For the text-containing cell, return its midpoint in [x, y] coordinate format. 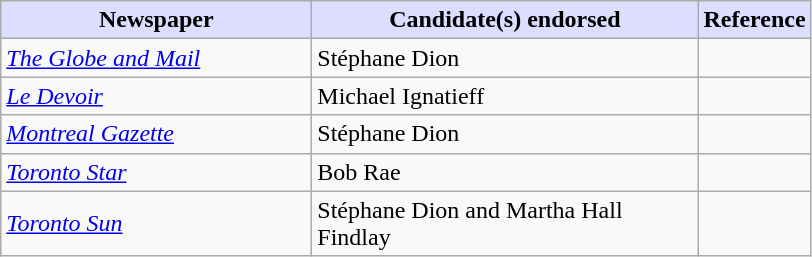
Stéphane Dion and Martha Hall Findlay [505, 224]
Toronto Sun [156, 224]
Bob Rae [505, 172]
Toronto Star [156, 172]
Montreal Gazette [156, 134]
Newspaper [156, 20]
Candidate(s) endorsed [505, 20]
The Globe and Mail [156, 58]
Michael Ignatieff [505, 96]
Le Devoir [156, 96]
Reference [754, 20]
